Scan for the cell matching the given text and deliver its (X, Y) coordinate at center. 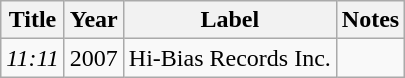
11:11 (32, 58)
Notes (370, 20)
Hi-Bias Records Inc. (230, 58)
Year (94, 20)
Title (32, 20)
Label (230, 20)
2007 (94, 58)
